Return [X, Y] of the center of cell containing provided text 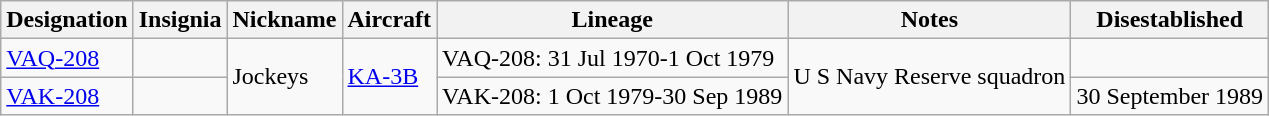
Disestablished [1170, 20]
VAQ-208 [67, 58]
VAK-208: 1 Oct 1979-30 Sep 1989 [612, 96]
Insignia [180, 20]
Jockeys [284, 77]
Aircraft [390, 20]
Lineage [612, 20]
30 September 1989 [1170, 96]
VAQ-208: 31 Jul 1970-1 Oct 1979 [612, 58]
KA-3B [390, 77]
Notes [930, 20]
VAK-208 [67, 96]
Nickname [284, 20]
U S Navy Reserve squadron [930, 77]
Designation [67, 20]
